Search for the cell housing the specified text and yield its (x, y) center coordinate. 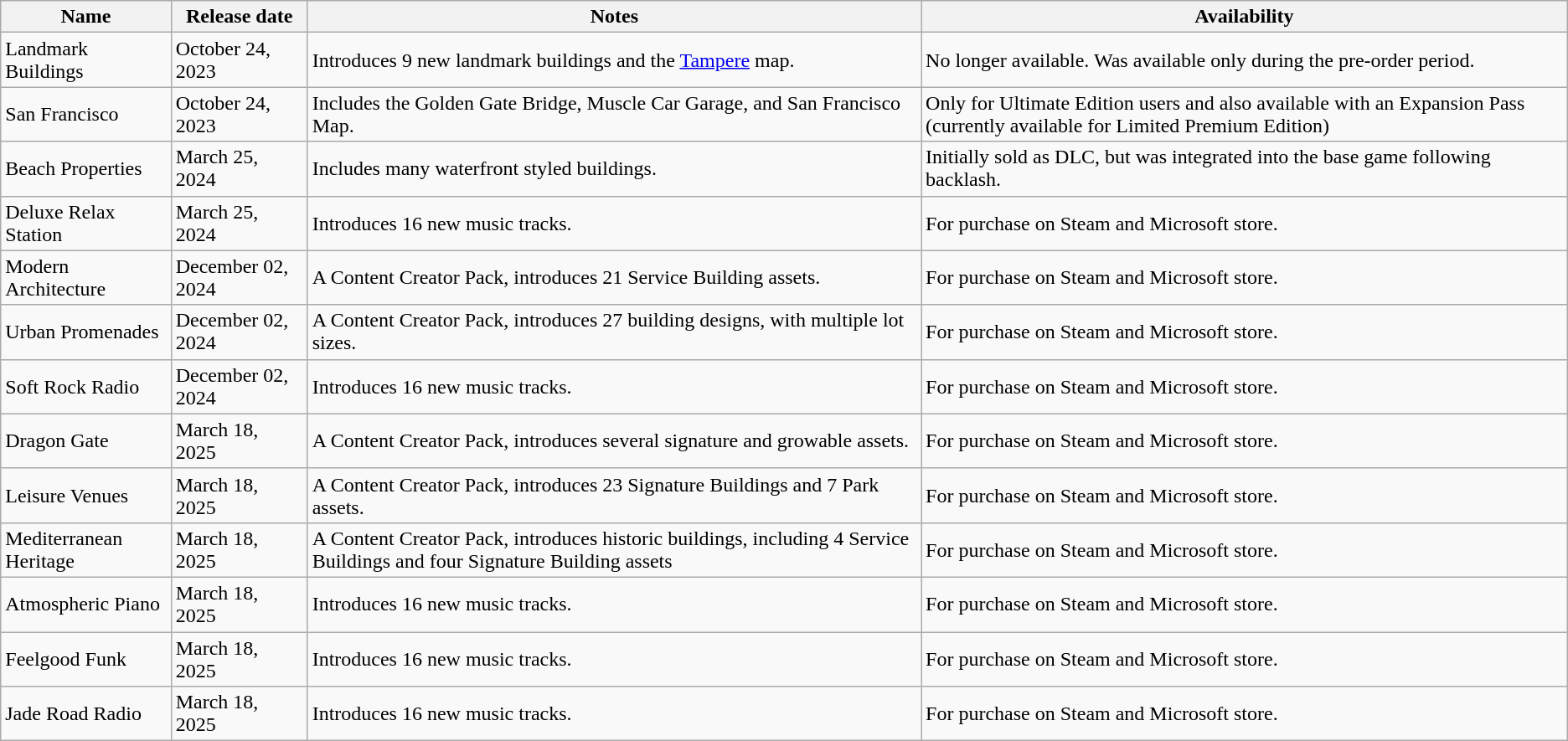
Jade Road Radio (85, 713)
Leisure Venues (85, 496)
Includes the Golden Gate Bridge, Muscle Car Garage, and San Francisco Map. (614, 114)
Beach Properties (85, 169)
Release date (240, 17)
Deluxe Relax Station (85, 223)
No longer available. Was available only during the pre-order period. (1245, 60)
Notes (614, 17)
Mediterranean Heritage (85, 549)
Name (85, 17)
A Content Creator Pack, introduces 21 Service Building assets. (614, 278)
A Content Creator Pack, introduces several signature and growable assets. (614, 440)
Soft Rock Radio (85, 387)
Urban Promenades (85, 332)
Atmospheric Piano (85, 605)
Feelgood Funk (85, 658)
Only for Ultimate Edition users and also available with an Expansion Pass (currently available for Limited Premium Edition) (1245, 114)
Includes many waterfront styled buildings. (614, 169)
Introduces 9 new landmark buildings and the Tampere map. (614, 60)
Dragon Gate (85, 440)
Availability (1245, 17)
A Content Creator Pack, introduces 23 Signature Buildings and 7 Park assets. (614, 496)
A Content Creator Pack, introduces historic buildings, including 4 Service Buildings and four Signature Building assets (614, 549)
Modern Architecture (85, 278)
A Content Creator Pack, introduces 27 building designs, with multiple lot sizes. (614, 332)
Landmark Buildings (85, 60)
San Francisco (85, 114)
Initially sold as DLC, but was integrated into the base game following backlash. (1245, 169)
